Output the (X, Y) coordinate of the center of the cell containing the given text.  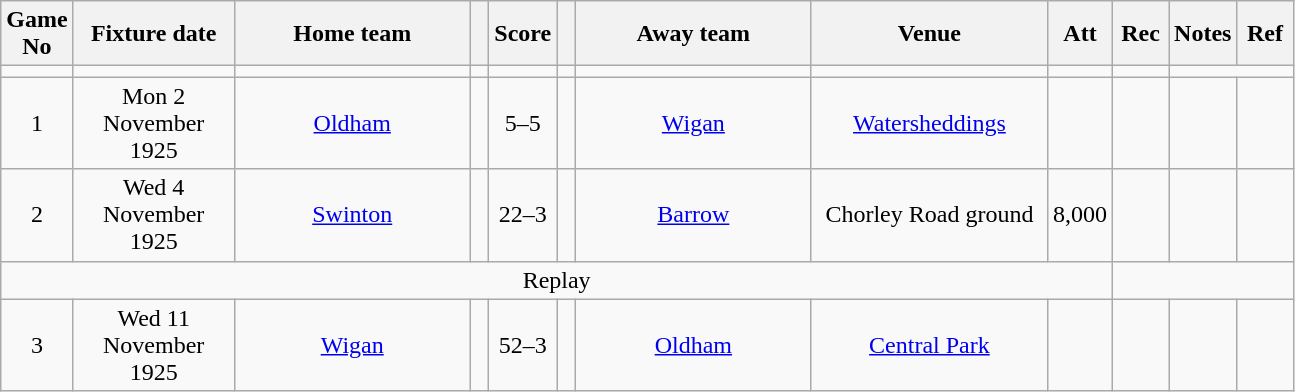
Replay (557, 280)
Home team (352, 34)
Barrow (693, 215)
Ref (1265, 34)
Att (1080, 34)
8,000 (1080, 215)
Game No (37, 34)
Swinton (352, 215)
52–3 (523, 345)
5–5 (523, 123)
Watersheddings (929, 123)
3 (37, 345)
Wed 11 November 1925 (154, 345)
Mon 2 November 1925 (154, 123)
Away team (693, 34)
Notes (1203, 34)
1 (37, 123)
Venue (929, 34)
Rec (1141, 34)
Fixture date (154, 34)
Score (523, 34)
2 (37, 215)
22–3 (523, 215)
Wed 4 November 1925 (154, 215)
Chorley Road ground (929, 215)
Central Park (929, 345)
